Output the [x, y] coordinate of the center of the cell containing the given text.  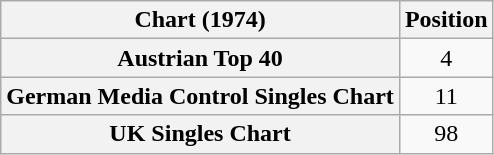
Austrian Top 40 [200, 58]
German Media Control Singles Chart [200, 96]
11 [446, 96]
98 [446, 134]
Chart (1974) [200, 20]
4 [446, 58]
Position [446, 20]
UK Singles Chart [200, 134]
